Identify which cell holds the provided text, then report its [X, Y] central coordinate. 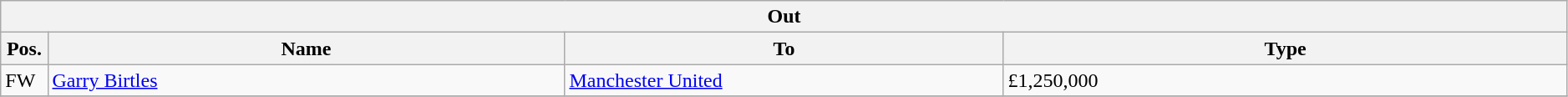
To [784, 48]
Type [1285, 48]
Pos. [24, 48]
Out [784, 17]
Garry Birtles [306, 80]
£1,250,000 [1285, 80]
FW [24, 80]
Manchester United [784, 80]
Name [306, 48]
